Pinpoint the cell where the given text exists, returning its (X, Y) midpoint coordinate. 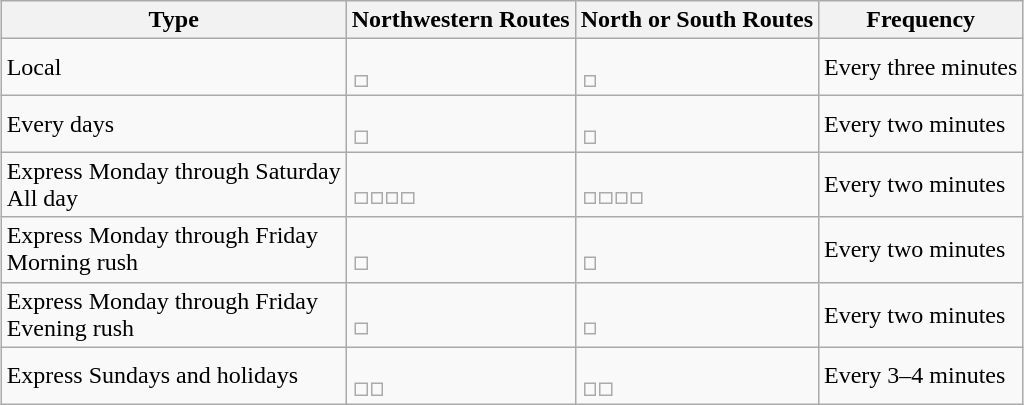
Northwestern Routes (460, 20)
Every 3–4 minutes (921, 376)
Every days (174, 124)
Local (174, 68)
Every three minutes (921, 68)
Type (174, 20)
Express Monday through FridayMorning rush (174, 250)
North or South Routes (696, 20)
Frequency (921, 20)
Express Sundays and holidays (174, 376)
Express Monday through SaturdayAll day (174, 184)
Express Monday through FridayEvening rush (174, 314)
